From the cell containing the given text, extract its center point as (x, y) coordinate. 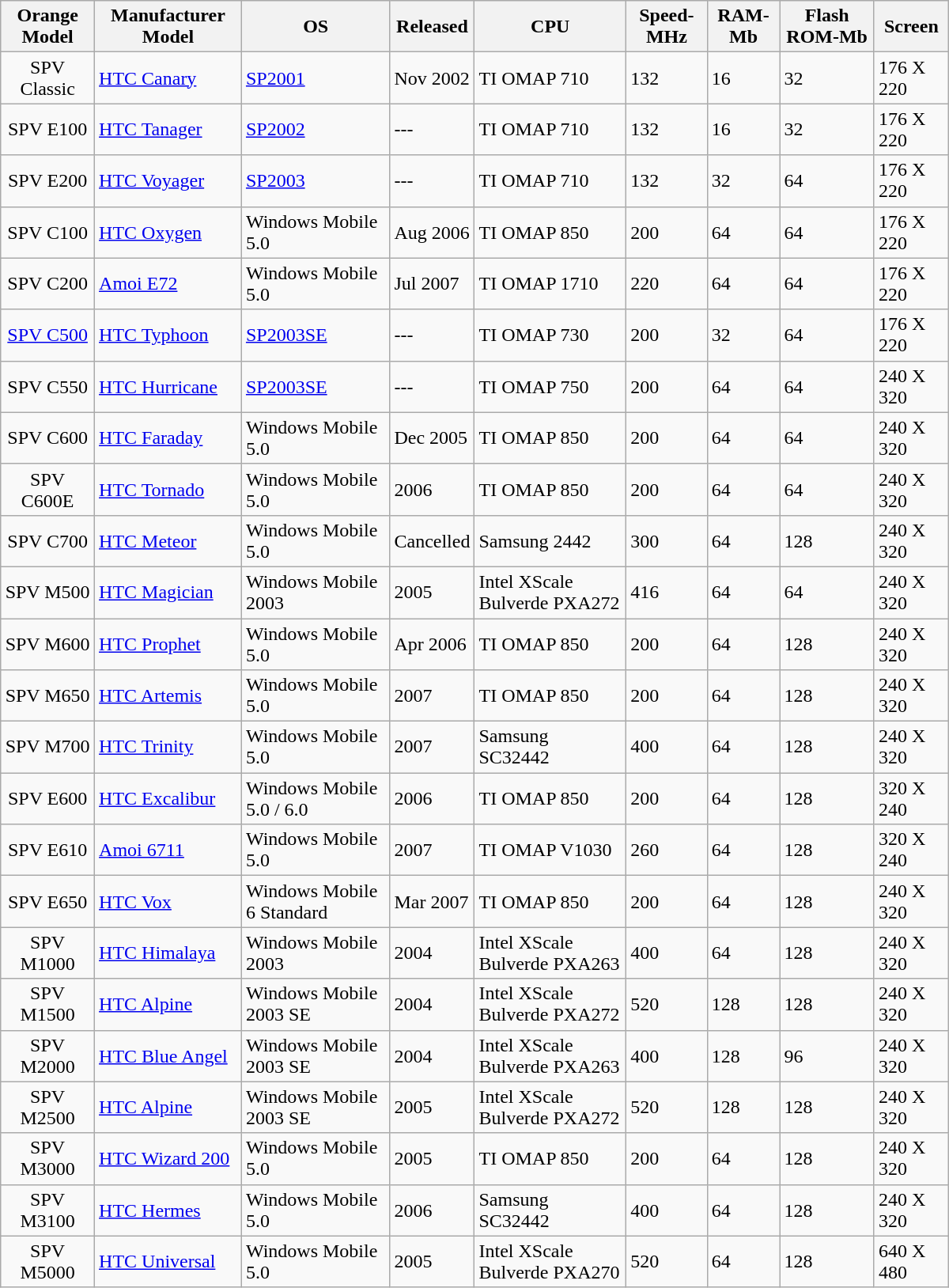
Windows Mobile 6 Standard (316, 902)
SPV M1000 (47, 953)
HTC Meteor (168, 541)
Amoi 6711 (168, 850)
Nov 2002 (432, 78)
HTC Hurricane (168, 386)
300 (667, 541)
CPU (550, 27)
TI OMAP 1710 (550, 283)
Samsung 2442 (550, 541)
HTC Voyager (168, 180)
Apr 2006 (432, 644)
SPV M3100 (47, 1210)
TI OMAP 730 (550, 335)
SPV Classic (47, 78)
Screen (911, 27)
260 (667, 850)
HTC Magician (168, 592)
HTC Artemis (168, 696)
HTC Blue Angel (168, 1055)
TI OMAP V1030 (550, 850)
Speed-MHz (667, 27)
HTC Wizard 200 (168, 1158)
SPV C500 (47, 335)
HTC Tornado (168, 489)
SPV C600 (47, 438)
HTC Excalibur (168, 799)
SPV M2000 (47, 1055)
96 (827, 1055)
Windows Mobile 5.0 / 6.0 (316, 799)
Released (432, 27)
SPV C200 (47, 283)
HTC Trinity (168, 747)
HTC Universal (168, 1261)
SP2002 (316, 130)
SPV C550 (47, 386)
SPV C600E (47, 489)
OS (316, 27)
SPV M5000 (47, 1261)
HTC Canary (168, 78)
HTC Tanager (168, 130)
416 (667, 592)
Jul 2007 (432, 283)
HTC Oxygen (168, 233)
SPV C700 (47, 541)
RAM-Mb (743, 27)
SPV M600 (47, 644)
HTC Himalaya (168, 953)
Dec 2005 (432, 438)
SP2003 (316, 180)
TI OMAP 750 (550, 386)
SPV M650 (47, 696)
220 (667, 283)
640 X 480 (911, 1261)
Flash ROM-Mb (827, 27)
SPV M500 (47, 592)
SPV E610 (47, 850)
HTC Prophet (168, 644)
SPV E650 (47, 902)
SPV E200 (47, 180)
HTC Hermes (168, 1210)
SP2001 (316, 78)
Orange Model (47, 27)
Mar 2007 (432, 902)
HTC Typhoon (168, 335)
SPV C100 (47, 233)
SPV M2500 (47, 1108)
Aug 2006 (432, 233)
SPV M1500 (47, 1005)
SPV E100 (47, 130)
Amoi E72 (168, 283)
SPV E600 (47, 799)
HTC Faraday (168, 438)
SPV M3000 (47, 1158)
Manufacturer Model (168, 27)
Cancelled (432, 541)
Intel XScale Bulverde PXA270 (550, 1261)
SPV M700 (47, 747)
HTC Vox (168, 902)
